Locate the cell with the specified text and output its (x, y) center coordinate. 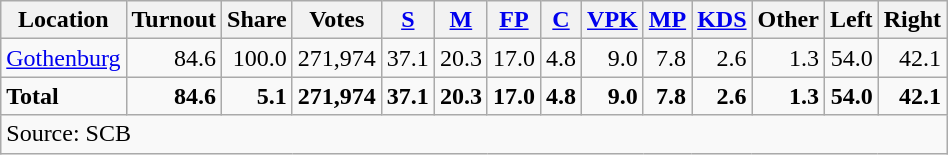
Location (64, 20)
MP (667, 20)
FP (514, 20)
KDS (722, 20)
5.1 (258, 96)
100.0 (258, 58)
Right (912, 20)
Gothenburg (64, 58)
Left (851, 20)
Other (788, 20)
M (460, 20)
Source: SCB (474, 134)
VPK (613, 20)
Turnout (174, 20)
Total (64, 96)
Votes (336, 20)
S (408, 20)
C (560, 20)
Share (258, 20)
